Extract the (x, y) coordinate from the center of the cell holding the provided text.  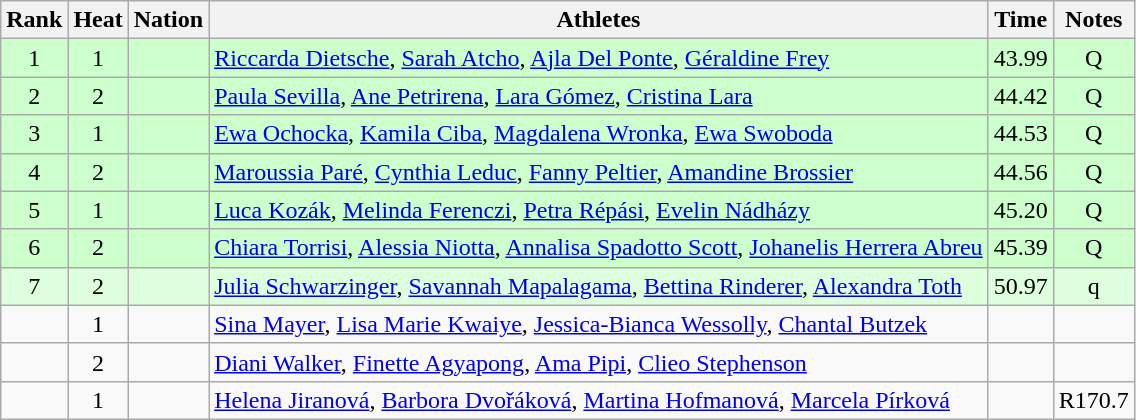
44.42 (1020, 96)
43.99 (1020, 58)
Nation (168, 20)
Luca Kozák, Melinda Ferenczi, Petra Répási, Evelin Nádházy (599, 210)
7 (34, 286)
q (1094, 286)
Athletes (599, 20)
Notes (1094, 20)
44.53 (1020, 134)
45.39 (1020, 248)
Time (1020, 20)
R170.7 (1094, 400)
44.56 (1020, 172)
45.20 (1020, 210)
Rank (34, 20)
Maroussia Paré, Cynthia Leduc, Fanny Peltier, Amandine Brossier (599, 172)
5 (34, 210)
Riccarda Dietsche, Sarah Atcho, Ajla Del Ponte, Géraldine Frey (599, 58)
6 (34, 248)
Diani Walker, Finette Agyapong, Ama Pipi, Clieo Stephenson (599, 362)
4 (34, 172)
Sina Mayer, Lisa Marie Kwaiye, Jessica-Bianca Wessolly, Chantal Butzek (599, 324)
Heat (98, 20)
Chiara Torrisi, Alessia Niotta, Annalisa Spadotto Scott, Johanelis Herrera Abreu (599, 248)
50.97 (1020, 286)
Paula Sevilla, Ane Petrirena, Lara Gómez, Cristina Lara (599, 96)
Helena Jiranová, Barbora Dvořáková, Martina Hofmanová, Marcela Pírková (599, 400)
3 (34, 134)
Ewa Ochocka, Kamila Ciba, Magdalena Wronka, Ewa Swoboda (599, 134)
Julia Schwarzinger, Savannah Mapalagama, Bettina Rinderer, Alexandra Toth (599, 286)
